Extract the [X, Y] coordinate from the center of the cell holding the provided text.  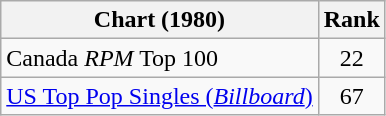
Canada RPM Top 100 [160, 58]
Rank [352, 20]
67 [352, 96]
US Top Pop Singles (Billboard) [160, 96]
22 [352, 58]
Chart (1980) [160, 20]
